Find where the given text appears and provide that cell's center as (x, y) coordinate. 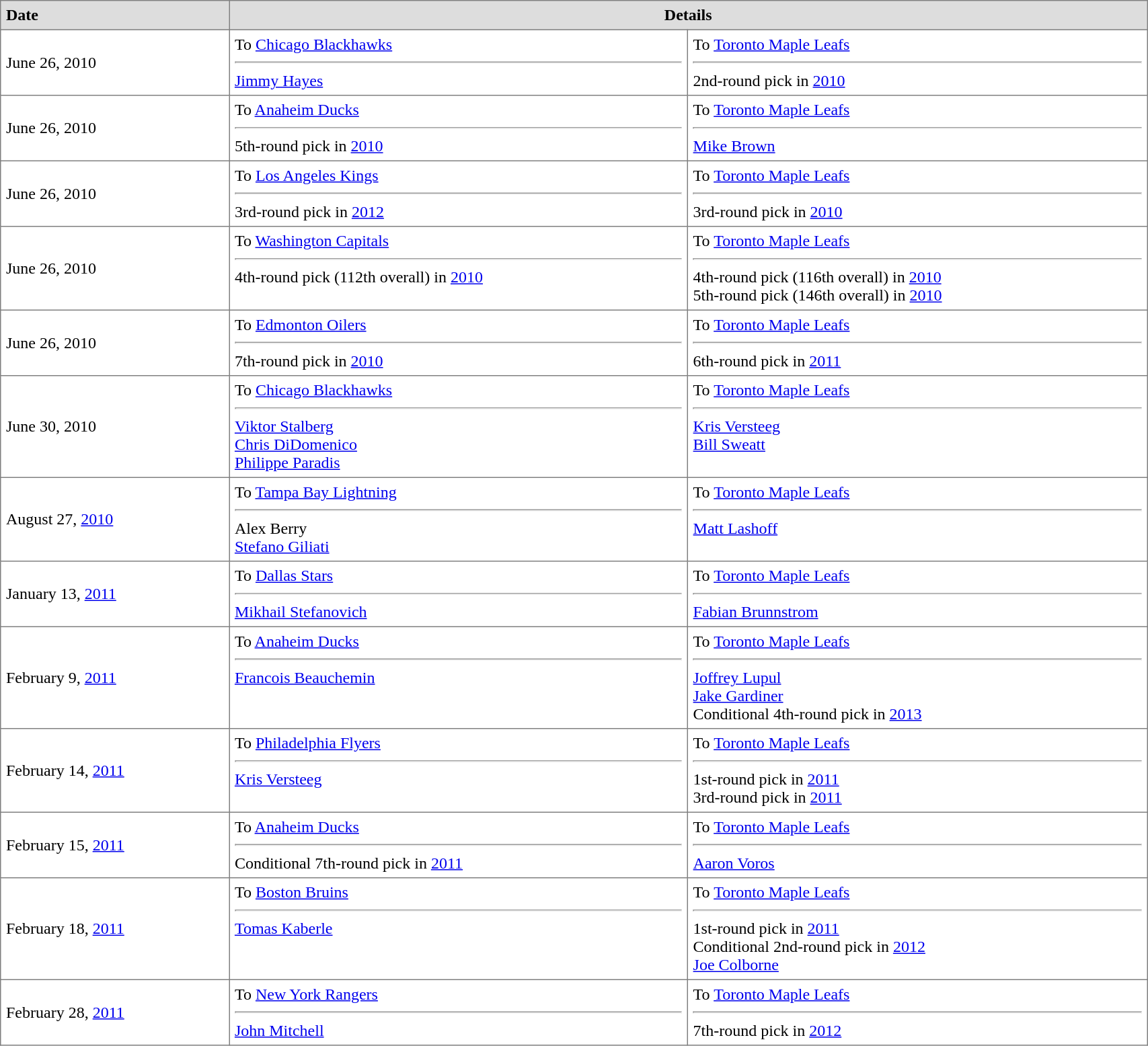
February 9, 2011 (115, 678)
Date (115, 15)
To Toronto Maple Leafs4th-round pick (116th overall) in 20105th-round pick (146th overall) in 2010 (917, 268)
February 28, 2011 (115, 1012)
To Toronto Maple Leafs 1st-round pick in 2011Conditional 2nd-round pick in 2012Joe Colborne (917, 929)
To Toronto Maple Leafs6th-round pick in 2011 (917, 343)
February 14, 2011 (115, 770)
To Tampa Bay Lightning Alex BerryStefano Giliati (459, 519)
To Anaheim Ducks Conditional 7th-round pick in 2011 (459, 845)
To Chicago BlackhawksViktor StalbergChris DiDomenicoPhilippe Paradis (459, 427)
To Toronto Maple Leafs Fabian Brunnstrom (917, 594)
To Washington Capitals4th-round pick (112th overall) in 2010 (459, 268)
To Los Angeles Kings3rd-round pick in 2012 (459, 194)
To Toronto Maple Leafs 7th-round pick in 2012 (917, 1012)
To Dallas Stars Mikhail Stefanovich (459, 594)
To New York Rangers John Mitchell (459, 1012)
To Toronto Maple Leafs Joffrey LupulJake GardinerConditional 4th-round pick in 2013 (917, 678)
To Toronto Maple Leafs Aaron Voros (917, 845)
To Toronto Maple Leafs3rd-round pick in 2010 (917, 194)
February 18, 2011 (115, 929)
To Chicago BlackhawksJimmy Hayes (459, 63)
To Toronto Maple LeafsMike Brown (917, 128)
To Toronto Maple Leafs 1st-round pick in 20113rd-round pick in 2011 (917, 770)
To Anaheim Ducks5th-round pick in 2010 (459, 128)
To Edmonton Oilers7th-round pick in 2010 (459, 343)
To Anaheim Ducks Francois Beauchemin (459, 678)
January 13, 2011 (115, 594)
To Toronto Maple LeafsKris VersteegBill Sweatt (917, 427)
To Toronto Maple Leafs Matt Lashoff (917, 519)
June 30, 2010 (115, 427)
To Philadelphia Flyers Kris Versteeg (459, 770)
To Toronto Maple Leafs2nd-round pick in 2010 (917, 63)
Details (689, 15)
February 15, 2011 (115, 845)
August 27, 2010 (115, 519)
To Boston Bruins Tomas Kaberle (459, 929)
